Scan for the cell matching the given text and deliver its [x, y] coordinate at center. 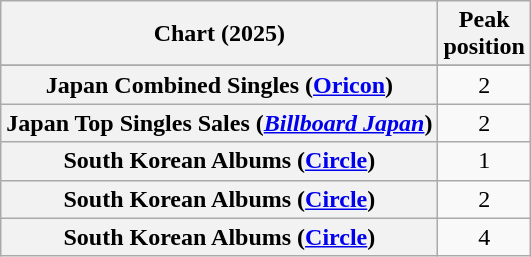
1 [484, 161]
Peakposition [484, 34]
Japan Combined Singles (Oricon) [220, 85]
Japan Top Singles Sales (Billboard Japan) [220, 123]
4 [484, 237]
Chart (2025) [220, 34]
